Return [x, y] of the center of cell containing provided text 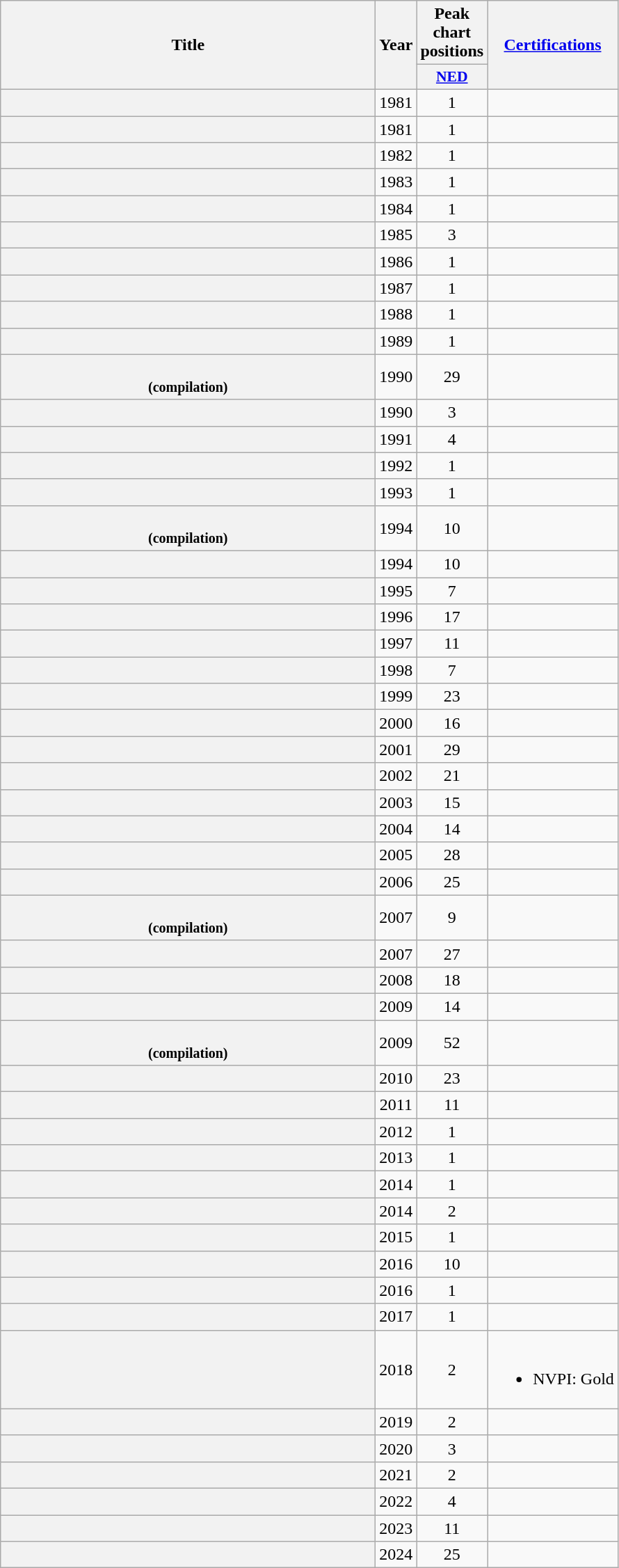
2023 [396, 1528]
2005 [396, 855]
1996 [396, 617]
2018 [396, 1370]
1984 [396, 209]
1997 [396, 644]
2019 [396, 1422]
1999 [396, 697]
1993 [396, 492]
1989 [396, 341]
2010 [396, 1079]
28 [452, 855]
1992 [396, 466]
Certifications [553, 45]
52 [452, 1043]
NVPI: Gold [553, 1370]
9 [452, 917]
1986 [396, 262]
1991 [396, 439]
1998 [396, 670]
1985 [396, 235]
1995 [396, 591]
2022 [396, 1501]
2008 [396, 980]
Title [188, 45]
21 [452, 776]
15 [452, 802]
2020 [396, 1448]
2021 [396, 1475]
Year [396, 45]
2015 [396, 1237]
2024 [396, 1555]
1987 [396, 288]
1982 [396, 156]
18 [452, 980]
2004 [396, 829]
2012 [396, 1132]
2006 [396, 882]
2001 [396, 750]
2011 [396, 1105]
2000 [396, 723]
2017 [396, 1317]
NED [452, 77]
Peak chart positions [452, 33]
1988 [396, 315]
2003 [396, 802]
2002 [396, 776]
27 [452, 953]
17 [452, 617]
16 [452, 723]
1983 [396, 182]
2013 [396, 1158]
